Search for the cell housing the specified text and yield its [x, y] center coordinate. 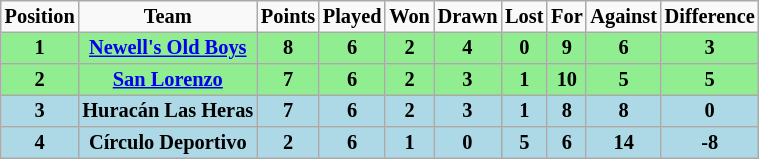
Against [623, 17]
Difference [710, 17]
Won [409, 17]
Points [288, 17]
10 [566, 80]
Position [40, 17]
San Lorenzo [168, 80]
9 [566, 48]
14 [623, 143]
Newell's Old Boys [168, 48]
For [566, 17]
Círculo Deportivo [168, 143]
Played [352, 17]
Lost [524, 17]
Huracán Las Heras [168, 111]
-8 [710, 143]
Team [168, 17]
Drawn [468, 17]
